Return (X, Y) of the center of cell containing provided text 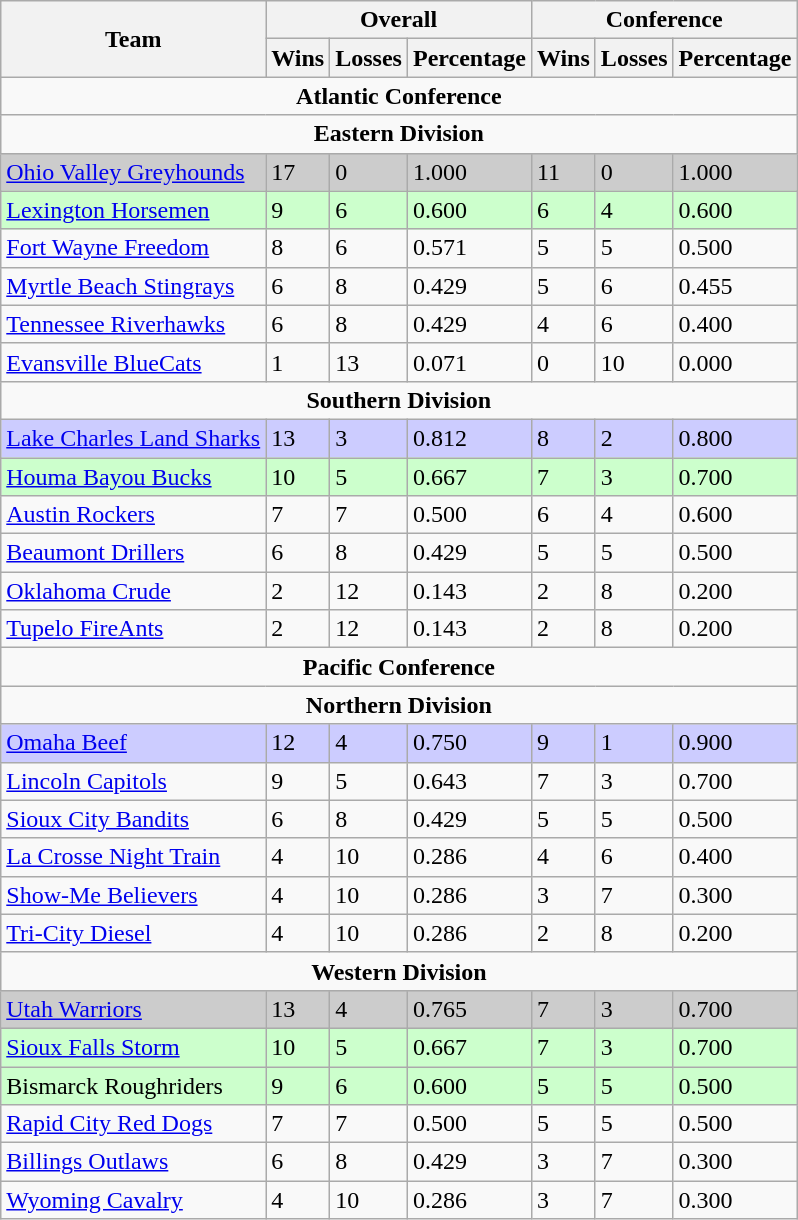
Western Division (399, 971)
0.000 (735, 362)
Houma Bayou Bucks (134, 477)
0.750 (469, 743)
Evansville BlueCats (134, 362)
Conference (664, 20)
Sioux Falls Storm (134, 1047)
0.800 (735, 438)
Beaumont Drillers (134, 553)
Eastern Division (399, 134)
Omaha Beef (134, 743)
0.643 (469, 781)
Tupelo FireAnts (134, 629)
0.812 (469, 438)
Sioux City Bandits (134, 819)
11 (563, 172)
Northern Division (399, 705)
Tri-City Diesel (134, 933)
Austin Rockers (134, 515)
Team (134, 39)
Fort Wayne Freedom (134, 248)
Rapid City Red Dogs (134, 1124)
Lake Charles Land Sharks (134, 438)
Pacific Conference (399, 667)
Bismarck Roughriders (134, 1085)
Southern Division (399, 400)
Billings Outlaws (134, 1162)
Show-Me Believers (134, 895)
Myrtle Beach Stingrays (134, 286)
Atlantic Conference (399, 96)
0.071 (469, 362)
La Crosse Night Train (134, 857)
Lexington Horsemen (134, 210)
0.455 (735, 286)
Utah Warriors (134, 1009)
17 (298, 172)
0.571 (469, 248)
Tennessee Riverhawks (134, 324)
0.765 (469, 1009)
Wyoming Cavalry (134, 1200)
Oklahoma Crude (134, 591)
Overall (399, 20)
0.900 (735, 743)
Lincoln Capitols (134, 781)
Ohio Valley Greyhounds (134, 172)
